Search for the cell housing the specified text and yield its (x, y) center coordinate. 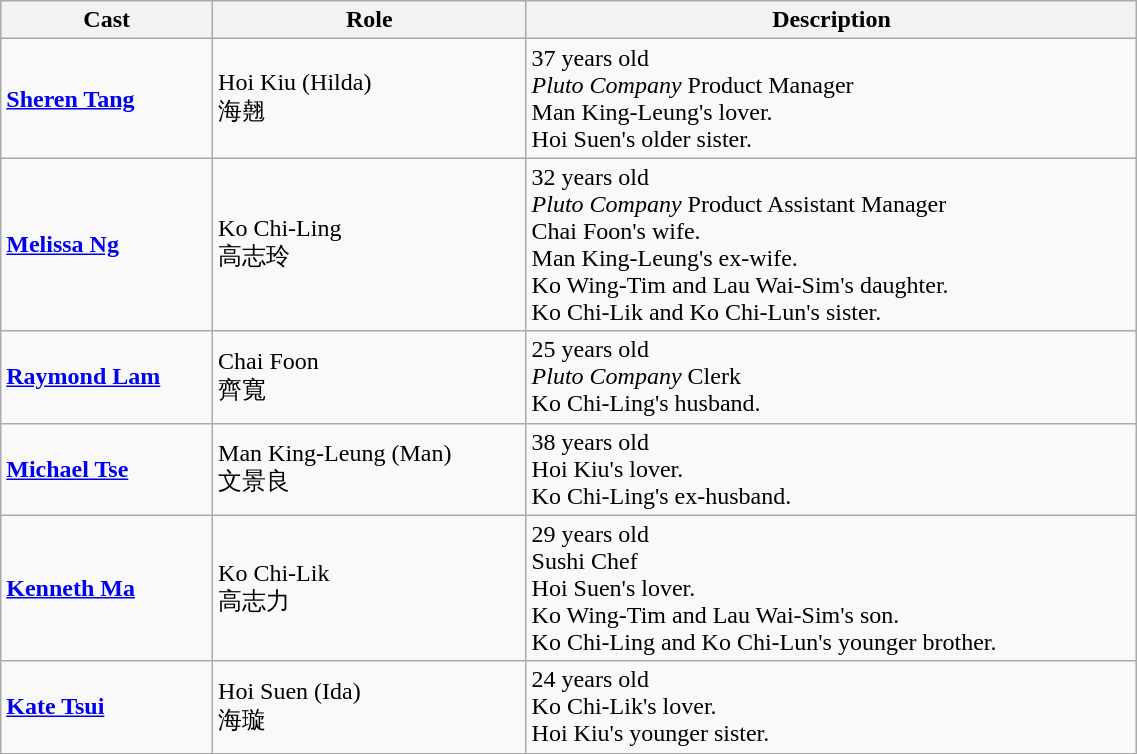
Kate Tsui (107, 707)
25 years oldPluto Company Clerk Ko Chi-Ling's husband. (832, 377)
Ko Chi-Lik 高志力 (370, 588)
Hoi Kiu (Hilda) 海翹 (370, 98)
38 years oldHoi Kiu's lover. Ko Chi-Ling's ex-husband. (832, 469)
Melissa Ng (107, 244)
Sheren Tang (107, 98)
Kenneth Ma (107, 588)
Chai Foon 齊寬 (370, 377)
Role (370, 20)
Hoi Suen (Ida) 海璇 (370, 707)
Raymond Lam (107, 377)
37 years oldPluto Company Product Manager Man King-Leung's lover. Hoi Suen's older sister. (832, 98)
Description (832, 20)
Ko Chi-Ling 高志玲 (370, 244)
24 years oldKo Chi-Lik's lover. Hoi Kiu's younger sister. (832, 707)
Cast (107, 20)
Man King-Leung (Man) 文景良 (370, 469)
Michael Tse (107, 469)
29 years oldSushi Chef Hoi Suen's lover. Ko Wing-Tim and Lau Wai-Sim's son. Ko Chi-Ling and Ko Chi-Lun's younger brother. (832, 588)
